Locate the cell with the specified text and output its [x, y] center coordinate. 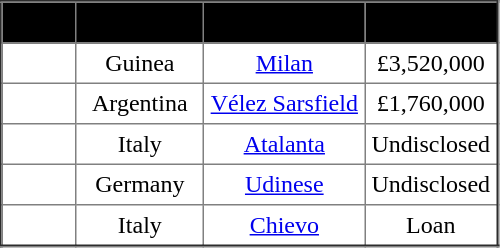
£1,760,000 [432, 103]
Nationality [140, 22]
£3,520,000 [432, 63]
Moving to [284, 22]
Milan [284, 63]
Atalanta [284, 144]
Argentina [140, 103]
Loan [432, 226]
Fee [432, 22]
Chievo [284, 226]
Germany [140, 184]
Guinea [140, 63]
Name [39, 22]
Vélez Sarsfield [284, 103]
Udinese [284, 184]
